Extract the [x, y] coordinate from the center of the cell holding the provided text.  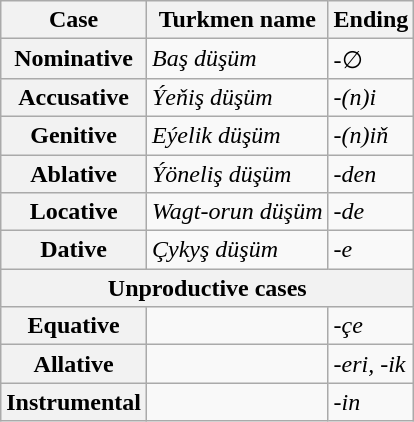
Equative [74, 326]
-(n)i [371, 97]
Ablative [74, 173]
Ýöneliş düşüm [237, 173]
Allative [74, 364]
Nominative [74, 59]
Ending [371, 20]
Baş düşüm [237, 59]
-(n)iň [371, 135]
Dative [74, 250]
-den [371, 173]
Unproductive cases [208, 288]
-de [371, 212]
Çykyş düşüm [237, 250]
-eri, -ik [371, 364]
Locative [74, 212]
-e [371, 250]
Wagt-orun düşüm [237, 212]
Accusative [74, 97]
-∅ [371, 59]
Genitive [74, 135]
Ýeňiş düşüm [237, 97]
-in [371, 402]
Case [74, 20]
Eýelik düşüm [237, 135]
Turkmen name [237, 20]
Instrumental [74, 402]
-çe [371, 326]
